Output the (X, Y) coordinate of the center of the cell containing the given text.  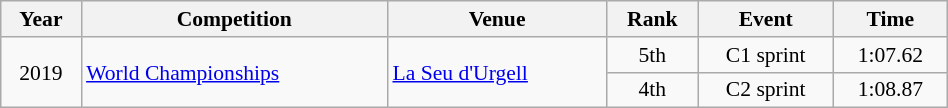
C1 sprint (766, 55)
C2 sprint (766, 90)
4th (652, 90)
World Championships (234, 72)
Time (890, 19)
La Seu d'Urgell (496, 72)
1:08.87 (890, 90)
1:07.62 (890, 55)
Venue (496, 19)
2019 (41, 72)
Event (766, 19)
Rank (652, 19)
5th (652, 55)
Year (41, 19)
Competition (234, 19)
